Identify which cell holds the provided text, then report its [X, Y] central coordinate. 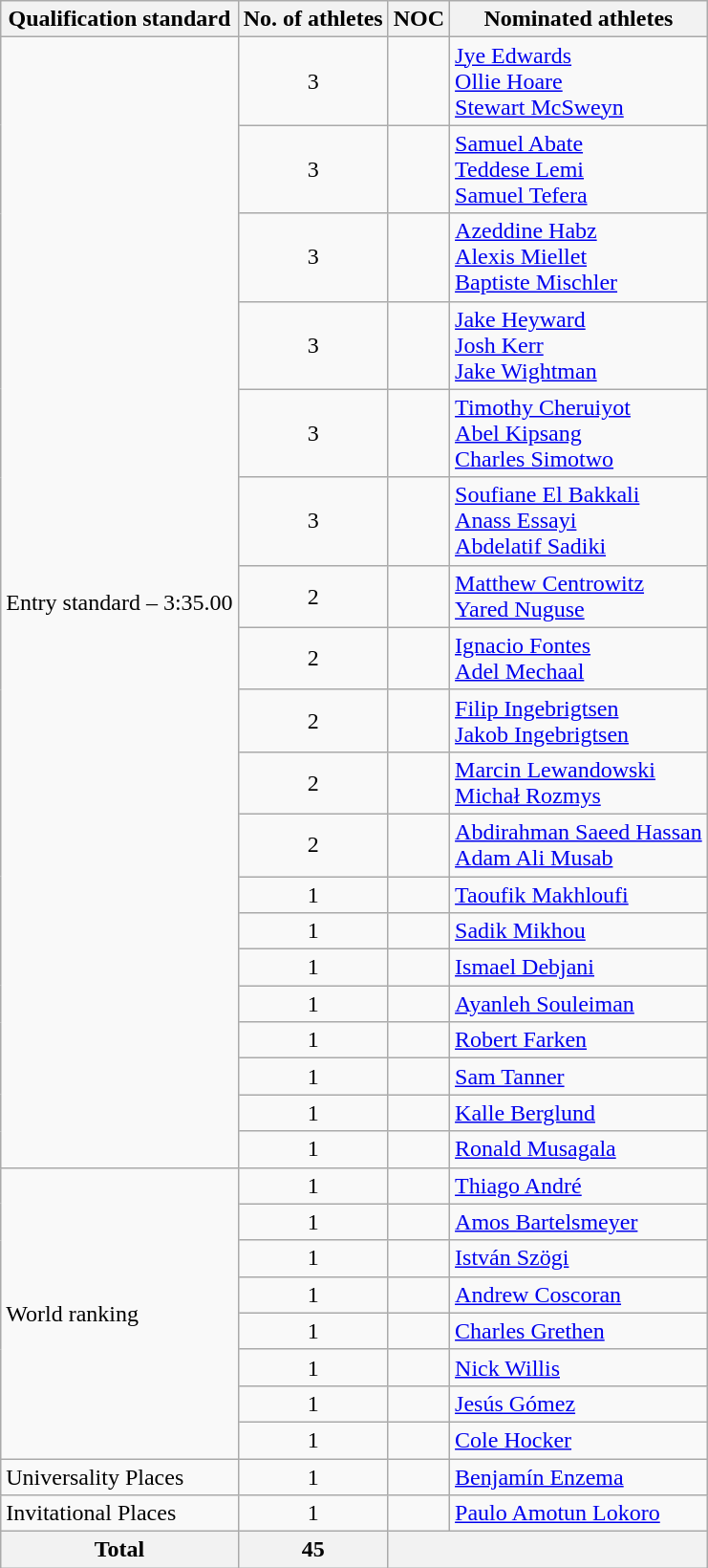
Charles Grethen [579, 1331]
Jye EdwardsOllie HoareStewart McSweyn [579, 81]
Invitational Places [119, 1514]
Ismael Debjani [579, 968]
Qualification standard [119, 19]
Robert Farken [579, 1040]
World ranking [119, 1313]
Amos Bartelsmeyer [579, 1222]
Jake HeywardJosh KerrJake Wightman [579, 345]
Azeddine HabzAlexis MielletBaptiste Mischler [579, 257]
Universality Places [119, 1477]
Thiago André [579, 1186]
Abdirahman Saeed HassanAdam Ali Musab [579, 845]
Filip IngebrigtsenJakob Ingebrigtsen [579, 721]
Timothy CheruiyotAbel KipsangCharles Simotwo [579, 433]
Ronald Musagala [579, 1149]
Kalle Berglund [579, 1113]
Andrew Coscoran [579, 1295]
NOC [418, 19]
Nominated athletes [579, 19]
Entry standard – 3:35.00 [119, 602]
Nick Willis [579, 1367]
István Szögi [579, 1258]
Ignacio FontesAdel Mechaal [579, 658]
45 [313, 1550]
Cole Hocker [579, 1440]
Benjamín Enzema [579, 1477]
Sadik Mikhou [579, 931]
Total [119, 1550]
Sam Tanner [579, 1077]
Marcin LewandowskiMichał Rozmys [579, 782]
Soufiane El BakkaliAnass EssayiAbdelatif Sadiki [579, 521]
Taoufik Makhloufi [579, 894]
No. of athletes [313, 19]
Jesús Gómez [579, 1404]
Samuel AbateTeddese LemiSamuel Tefera [579, 169]
Matthew CentrowitzYared Nuguse [579, 597]
Ayanleh Souleiman [579, 1004]
Paulo Amotun Lokoro [579, 1514]
